Search for the cell housing the specified text and yield its (X, Y) center coordinate. 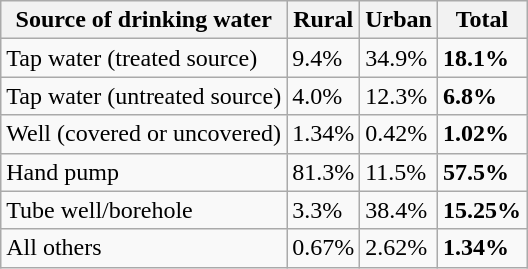
Tap water (untreated source) (144, 96)
0.67% (324, 248)
2.62% (399, 248)
9.4% (324, 58)
1.02% (482, 134)
All others (144, 248)
Hand pump (144, 172)
6.8% (482, 96)
38.4% (399, 210)
4.0% (324, 96)
0.42% (399, 134)
Well (covered or uncovered) (144, 134)
11.5% (399, 172)
57.5% (482, 172)
Rural (324, 20)
Tap water (treated source) (144, 58)
34.9% (399, 58)
15.25% (482, 210)
3.3% (324, 210)
Tube well/borehole (144, 210)
Urban (399, 20)
12.3% (399, 96)
Source of drinking water (144, 20)
18.1% (482, 58)
Total (482, 20)
81.3% (324, 172)
